Return (X, Y) of the center of cell containing provided text 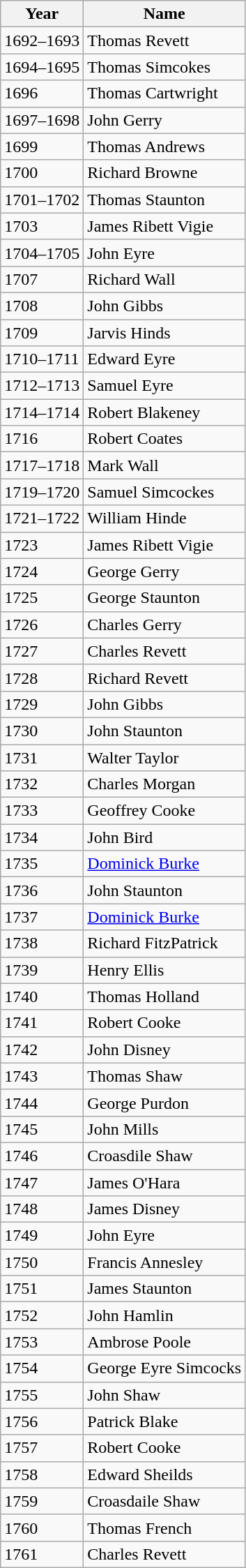
Jarvis Hinds (164, 333)
1728 (42, 678)
1750 (42, 1262)
Robert Blakeney (164, 412)
Samuel Simcockes (164, 492)
1761 (42, 1554)
1754 (42, 1368)
John Disney (164, 1050)
1757 (42, 1448)
1760 (42, 1528)
Walter Taylor (164, 757)
Name (164, 14)
1731 (42, 757)
Charles Gerry (164, 625)
1717–1718 (42, 465)
Thomas Revett (164, 40)
1697–1698 (42, 120)
William Hinde (164, 518)
John Hamlin (164, 1315)
Croasdaile Shaw (164, 1501)
Richard Browne (164, 173)
1748 (42, 1209)
1738 (42, 943)
1721–1722 (42, 518)
1714–1714 (42, 412)
Edward Eyre (164, 359)
1729 (42, 704)
1716 (42, 439)
1725 (42, 598)
Thomas Cartwright (164, 94)
Geoffrey Cooke (164, 811)
John Shaw (164, 1395)
1735 (42, 864)
1703 (42, 226)
Thomas Shaw (164, 1076)
1707 (42, 279)
1708 (42, 306)
1756 (42, 1421)
1719–1720 (42, 492)
George Eyre Simcocks (164, 1368)
1752 (42, 1315)
1704–1705 (42, 253)
1741 (42, 1023)
1724 (42, 572)
John Mills (164, 1129)
Thomas French (164, 1528)
George Purdon (164, 1103)
James O'Hara (164, 1183)
Henry Ellis (164, 970)
Thomas Andrews (164, 147)
1700 (42, 173)
1701–1702 (42, 200)
1755 (42, 1395)
1727 (42, 651)
Samuel Eyre (164, 386)
1696 (42, 94)
1709 (42, 333)
Thomas Holland (164, 996)
1734 (42, 837)
George Staunton (164, 598)
John Gerry (164, 120)
1739 (42, 970)
1737 (42, 917)
Edward Sheilds (164, 1474)
Richard FitzPatrick (164, 943)
Robert Coates (164, 439)
1751 (42, 1289)
1742 (42, 1050)
James Staunton (164, 1289)
1723 (42, 545)
1699 (42, 147)
Charles Morgan (164, 784)
1758 (42, 1474)
1753 (42, 1342)
1730 (42, 731)
1744 (42, 1103)
1710–1711 (42, 359)
Mark Wall (164, 465)
George Gerry (164, 572)
1733 (42, 811)
1732 (42, 784)
James Disney (164, 1209)
Year (42, 14)
1736 (42, 890)
1749 (42, 1236)
Croasdile Shaw (164, 1156)
1694–1695 (42, 67)
John Bird (164, 837)
1726 (42, 625)
1743 (42, 1076)
1759 (42, 1501)
1746 (42, 1156)
Richard Revett (164, 678)
Ambrose Poole (164, 1342)
Thomas Simcokes (164, 67)
1692–1693 (42, 40)
Richard Wall (164, 279)
1740 (42, 996)
Patrick Blake (164, 1421)
1747 (42, 1183)
1745 (42, 1129)
Francis Annesley (164, 1262)
1712–1713 (42, 386)
Thomas Staunton (164, 200)
